Output the (X, Y) coordinate of the center of the cell containing the given text.  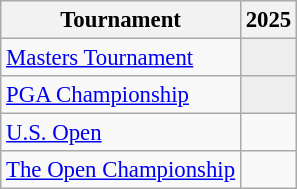
The Open Championship (121, 170)
Tournament (121, 20)
PGA Championship (121, 95)
U.S. Open (121, 133)
2025 (268, 20)
Masters Tournament (121, 58)
